Return the (x, y) coordinate for the center point of the cell that contains the specified text.  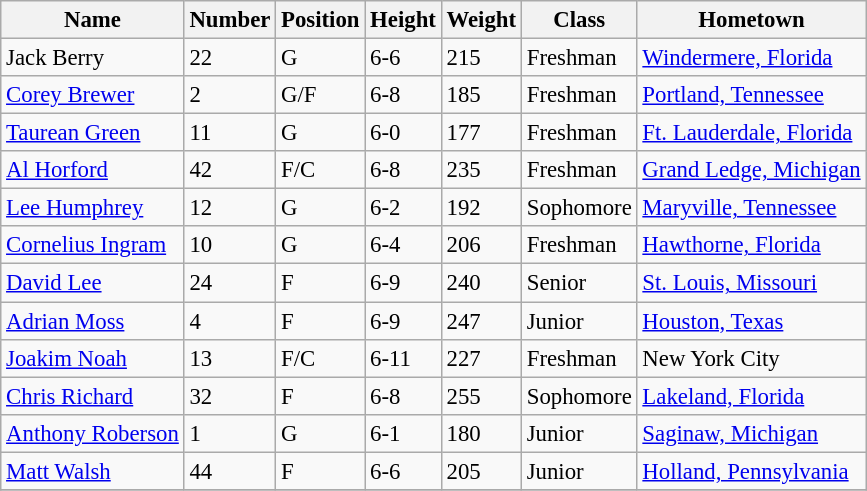
Hawthorne, Florida (752, 245)
Taurean Green (92, 133)
255 (481, 396)
22 (230, 58)
Weight (481, 20)
44 (230, 471)
Hometown (752, 20)
Matt Walsh (92, 471)
192 (481, 208)
13 (230, 358)
Ft. Lauderdale, Florida (752, 133)
4 (230, 321)
Name (92, 20)
Grand Ledge, Michigan (752, 170)
42 (230, 170)
Jack Berry (92, 58)
G/F (320, 95)
240 (481, 283)
Joakim Noah (92, 358)
235 (481, 170)
24 (230, 283)
Saginaw, Michigan (752, 433)
Adrian Moss (92, 321)
Maryville, Tennessee (752, 208)
11 (230, 133)
12 (230, 208)
6-2 (403, 208)
Class (579, 20)
Holland, Pennsylvania (752, 471)
32 (230, 396)
10 (230, 245)
Lakeland, Florida (752, 396)
215 (481, 58)
Houston, Texas (752, 321)
Anthony Roberson (92, 433)
St. Louis, Missouri (752, 283)
1 (230, 433)
Cornelius Ingram (92, 245)
177 (481, 133)
6-4 (403, 245)
Al Horford (92, 170)
6-11 (403, 358)
247 (481, 321)
6-1 (403, 433)
Senior (579, 283)
180 (481, 433)
185 (481, 95)
Position (320, 20)
Corey Brewer (92, 95)
Windermere, Florida (752, 58)
205 (481, 471)
New York City (752, 358)
Height (403, 20)
Chris Richard (92, 396)
Lee Humphrey (92, 208)
6-0 (403, 133)
Number (230, 20)
227 (481, 358)
David Lee (92, 283)
206 (481, 245)
Portland, Tennessee (752, 95)
2 (230, 95)
